Locate the cell with the specified text and output its (x, y) center coordinate. 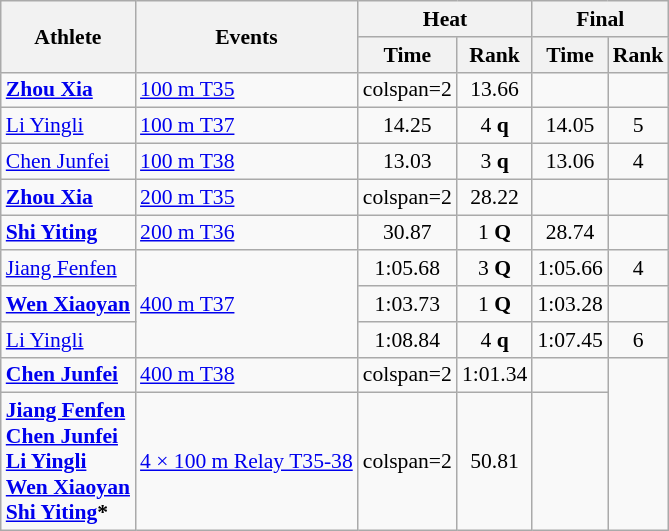
Events (246, 36)
14.05 (570, 126)
1:07.45 (570, 340)
1:01.34 (494, 375)
1:05.66 (570, 269)
14.25 (408, 126)
3 Q (494, 269)
Heat (446, 19)
4 × 100 m Relay T35-38 (246, 462)
100 m T37 (246, 126)
Shi Yiting (68, 233)
400 m T37 (246, 304)
50.81 (494, 462)
400 m T38 (246, 375)
Wen Xiaoyan (68, 304)
1:03.73 (408, 304)
3 q (494, 162)
Athlete (68, 36)
30.87 (408, 233)
13.03 (408, 162)
200 m T36 (246, 233)
200 m T35 (246, 197)
28.22 (494, 197)
1:08.84 (408, 340)
13.66 (494, 90)
Final (600, 19)
1:03.28 (570, 304)
1:05.68 (408, 269)
13.06 (570, 162)
100 m T35 (246, 90)
6 (638, 340)
Jiang Fenfen (68, 269)
100 m T38 (246, 162)
28.74 (570, 233)
5 (638, 126)
Jiang FenfenChen JunfeiLi YingliWen XiaoyanShi Yiting* (68, 462)
